For the text-containing cell, return its midpoint in (X, Y) coordinate format. 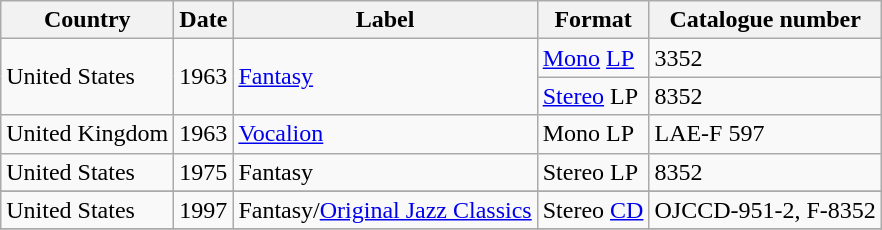
Fantasy/Original Jazz Classics (385, 210)
Label (385, 20)
OJCCD-951-2, F-8352 (765, 210)
Date (204, 20)
1975 (204, 172)
LAE-F 597 (765, 134)
Format (593, 20)
Catalogue number (765, 20)
1997 (204, 210)
United Kingdom (88, 134)
Country (88, 20)
Vocalion (385, 134)
3352 (765, 58)
Stereo CD (593, 210)
